Determine the (x, y) coordinate at the center of the cell enclosing the given text.  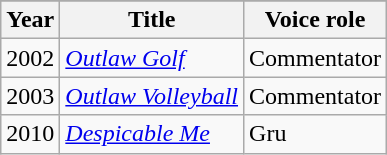
Year (30, 20)
Title (152, 20)
Outlaw Volleyball (152, 96)
Outlaw Golf (152, 58)
Gru (316, 134)
Voice role (316, 20)
2002 (30, 58)
2010 (30, 134)
2003 (30, 96)
Despicable Me (152, 134)
